Scan for the cell matching the given text and deliver its [x, y] coordinate at center. 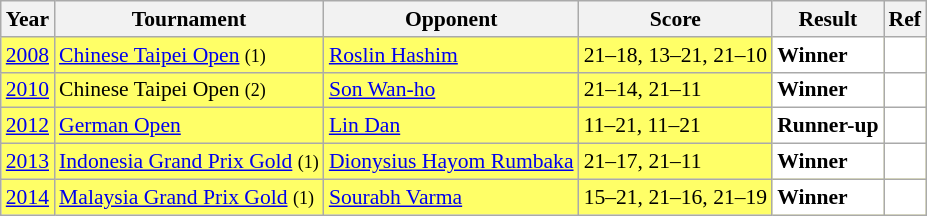
2010 [28, 90]
2014 [28, 197]
Runner-up [828, 126]
Result [828, 19]
2013 [28, 162]
Tournament [189, 19]
21–14, 21–11 [676, 90]
2008 [28, 55]
Son Wan-ho [452, 90]
Year [28, 19]
Sourabh Varma [452, 197]
Chinese Taipei Open (1) [189, 55]
German Open [189, 126]
Lin Dan [452, 126]
Score [676, 19]
2012 [28, 126]
Dionysius Hayom Rumbaka [452, 162]
Chinese Taipei Open (2) [189, 90]
21–18, 13–21, 21–10 [676, 55]
Roslin Hashim [452, 55]
Ref [905, 19]
Indonesia Grand Prix Gold (1) [189, 162]
Opponent [452, 19]
15–21, 21–16, 21–19 [676, 197]
11–21, 11–21 [676, 126]
Malaysia Grand Prix Gold (1) [189, 197]
21–17, 21–11 [676, 162]
